Return the [x, y] coordinate for the center point of the cell that contains the specified text.  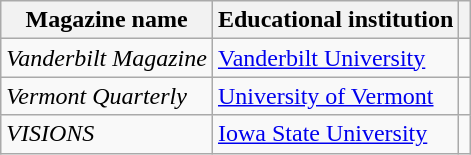
University of Vermont [335, 96]
VISIONS [107, 134]
Educational institution [335, 20]
Magazine name [107, 20]
Vanderbilt Magazine [107, 58]
Vanderbilt University [335, 58]
Iowa State University [335, 134]
Vermont Quarterly [107, 96]
